Identify which cell holds the provided text, then report its [X, Y] central coordinate. 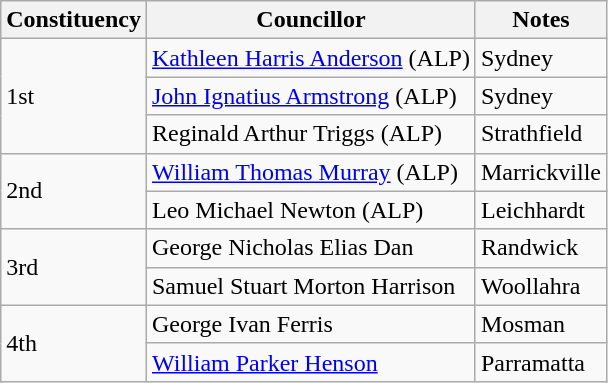
George Ivan Ferris [310, 324]
Kathleen Harris Anderson (ALP) [310, 58]
Councillor [310, 20]
1st [74, 96]
3rd [74, 267]
Constituency [74, 20]
Parramatta [540, 362]
2nd [74, 191]
William Parker Henson [310, 362]
Marrickville [540, 172]
Notes [540, 20]
John Ignatius Armstrong (ALP) [310, 96]
Woollahra [540, 286]
Mosman [540, 324]
George Nicholas Elias Dan [310, 248]
Leo Michael Newton (ALP) [310, 210]
William Thomas Murray (ALP) [310, 172]
Randwick [540, 248]
Reginald Arthur Triggs (ALP) [310, 134]
Leichhardt [540, 210]
Samuel Stuart Morton Harrison [310, 286]
4th [74, 343]
Strathfield [540, 134]
